Provide the [X, Y] coordinate of the cell's center where the given text is located.  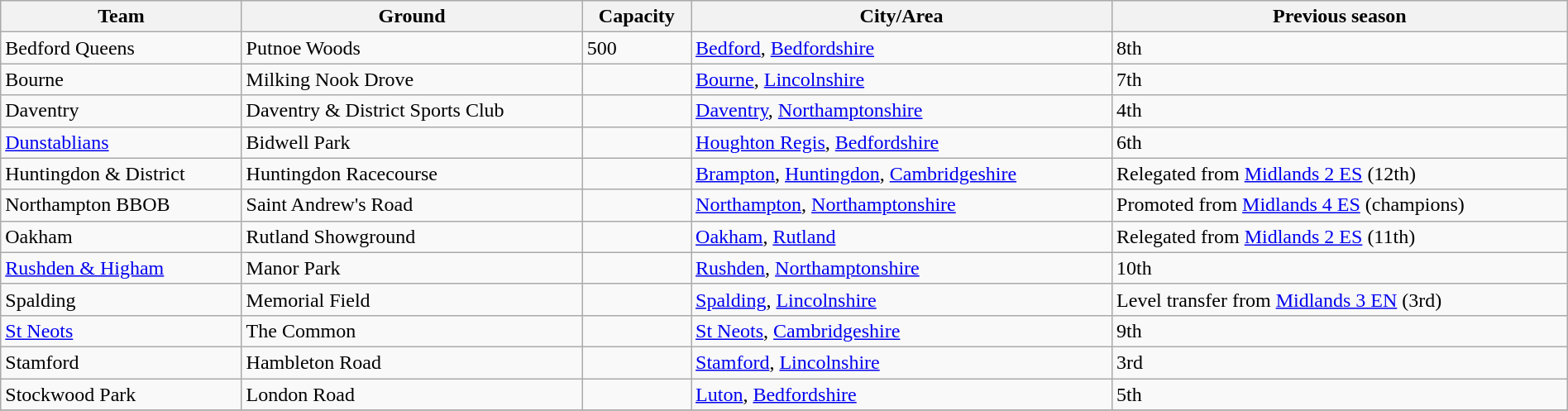
Daventry & District Sports Club [412, 111]
Houghton Regis, Bedfordshire [901, 142]
Rushden & Higham [121, 268]
London Road [412, 394]
Oakham, Rutland [901, 237]
Team [121, 17]
Putnoe Woods [412, 48]
Level transfer from Midlands 3 EN (3rd) [1340, 299]
10th [1340, 268]
7th [1340, 79]
Daventry, Northamptonshire [901, 111]
Stamford [121, 362]
Northampton, Northamptonshire [901, 205]
Bidwell Park [412, 142]
Huntingdon Racecourse [412, 174]
Relegated from Midlands 2 ES (11th) [1340, 237]
9th [1340, 331]
Northampton BBOB [121, 205]
Luton, Bedfordshire [901, 394]
Huntingdon & District [121, 174]
Dunstablians [121, 142]
Brampton, Huntingdon, Cambridgeshire [901, 174]
Spalding [121, 299]
6th [1340, 142]
8th [1340, 48]
Relegated from Midlands 2 ES (12th) [1340, 174]
Spalding, Lincolnshire [901, 299]
Stockwood Park [121, 394]
Saint Andrew's Road [412, 205]
Bourne, Lincolnshire [901, 79]
Capacity [637, 17]
The Common [412, 331]
500 [637, 48]
City/Area [901, 17]
Manor Park [412, 268]
3rd [1340, 362]
5th [1340, 394]
Bedford Queens [121, 48]
Ground [412, 17]
St Neots, Cambridgeshire [901, 331]
Previous season [1340, 17]
Daventry [121, 111]
St Neots [121, 331]
Oakham [121, 237]
Rutland Showground [412, 237]
Bourne [121, 79]
Bedford, Bedfordshire [901, 48]
Memorial Field [412, 299]
Rushden, Northamptonshire [901, 268]
Milking Nook Drove [412, 79]
Stamford, Lincolnshire [901, 362]
Hambleton Road [412, 362]
Promoted from Midlands 4 ES (champions) [1340, 205]
4th [1340, 111]
